Provide the [X, Y] coordinate of the cell's center where the given text is located.  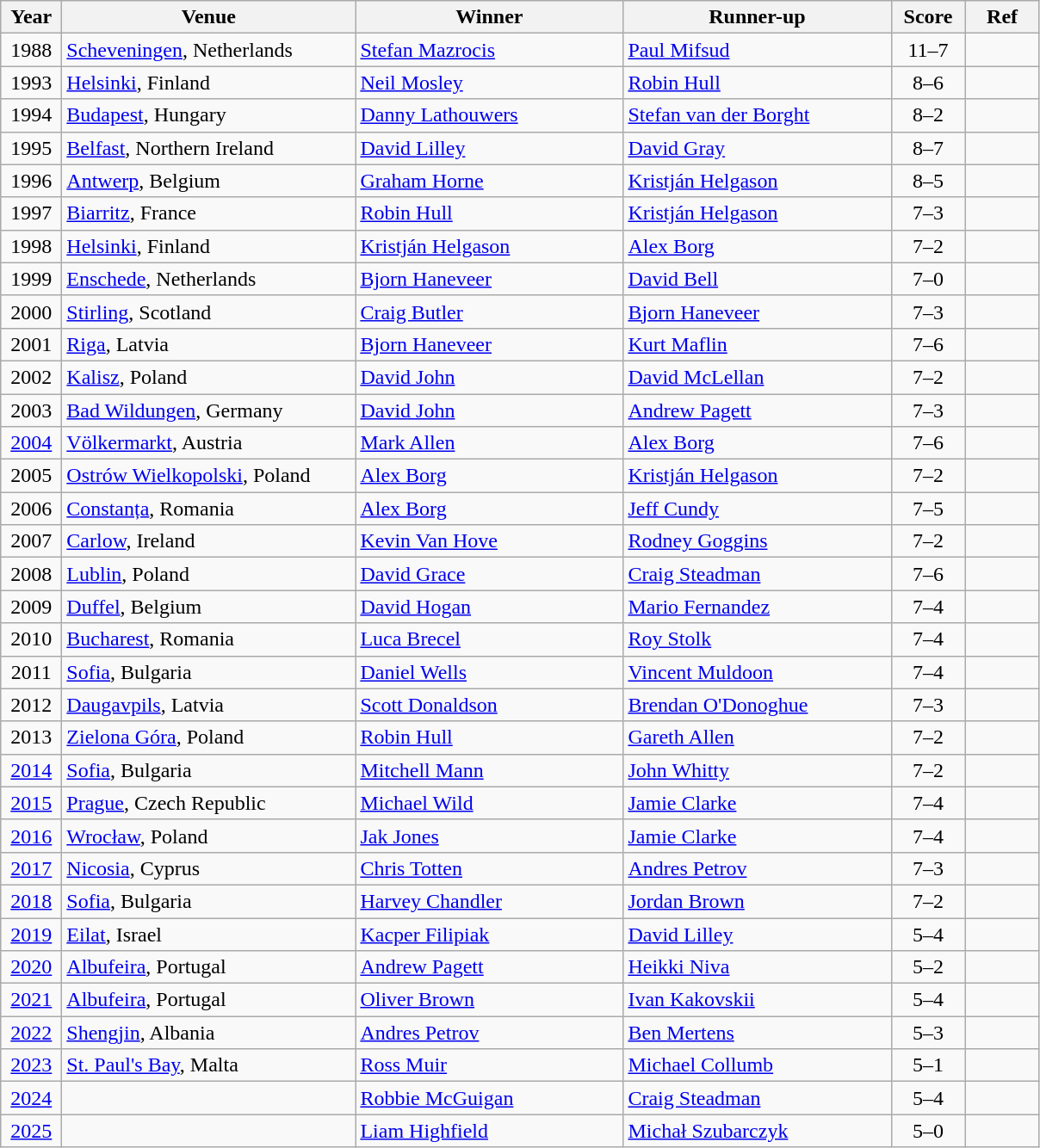
2015 [31, 803]
2018 [31, 901]
1993 [31, 83]
David Bell [758, 279]
2001 [31, 344]
5–2 [928, 967]
Daniel Wells [489, 672]
2025 [31, 1131]
David Grace [489, 574]
1994 [31, 115]
11–7 [928, 50]
2000 [31, 312]
Brendan O'Donoghue [758, 705]
Score [928, 17]
2007 [31, 541]
5–0 [928, 1131]
Harvey Chandler [489, 901]
Riga, Latvia [208, 344]
7–5 [928, 509]
John Whitty [758, 770]
Ostrów Wielkopolski, Poland [208, 476]
Scheveningen, Netherlands [208, 50]
Enschede, Netherlands [208, 279]
2012 [31, 705]
1998 [31, 246]
Kalisz, Poland [208, 377]
Stefan Mazrocis [489, 50]
Liam Highfield [489, 1131]
Craig Butler [489, 312]
2011 [31, 672]
Runner-up [758, 17]
Zielona Góra, Poland [208, 738]
Eilat, Israel [208, 934]
Paul Mifsud [758, 50]
Kurt Maflin [758, 344]
1997 [31, 213]
Mario Fernandez [758, 607]
Scott Donaldson [489, 705]
Budapest, Hungary [208, 115]
Jordan Brown [758, 901]
2005 [31, 476]
2016 [31, 836]
2024 [31, 1098]
Wrocław, Poland [208, 836]
2023 [31, 1065]
2014 [31, 770]
Rodney Goggins [758, 541]
1996 [31, 181]
Bucharest, Romania [208, 639]
Carlow, Ireland [208, 541]
7–0 [928, 279]
Year [31, 17]
Völkermarkt, Austria [208, 443]
2009 [31, 607]
Shengjin, Albania [208, 1033]
2010 [31, 639]
Belfast, Northern Ireland [208, 148]
5–3 [928, 1033]
Heikki Niva [758, 967]
Ref [1002, 17]
Bad Wildungen, Germany [208, 410]
2022 [31, 1033]
Danny Lathouwers [489, 115]
Ivan Kakovskii [758, 1000]
1995 [31, 148]
2020 [31, 967]
8–5 [928, 181]
2021 [31, 1000]
2008 [31, 574]
Lublin, Poland [208, 574]
Antwerp, Belgium [208, 181]
Kevin Van Hove [489, 541]
Neil Mosley [489, 83]
1988 [31, 50]
Venue [208, 17]
Michael Collumb [758, 1065]
Jeff Cundy [758, 509]
David McLellan [758, 377]
Luca Brecel [489, 639]
2019 [31, 934]
2003 [31, 410]
Mitchell Mann [489, 770]
Graham Horne [489, 181]
Prague, Czech Republic [208, 803]
Stefan van der Borght [758, 115]
2017 [31, 868]
2006 [31, 509]
8–6 [928, 83]
Chris Totten [489, 868]
Mark Allen [489, 443]
Vincent Muldoon [758, 672]
Kacper Filipiak [489, 934]
Daugavpils, Latvia [208, 705]
Michael Wild [489, 803]
Michał Szubarczyk [758, 1131]
Biarritz, France [208, 213]
Constanța, Romania [208, 509]
St. Paul's Bay, Malta [208, 1065]
Ben Mertens [758, 1033]
Oliver Brown [489, 1000]
8–7 [928, 148]
2004 [31, 443]
Jak Jones [489, 836]
Winner [489, 17]
1999 [31, 279]
Stirling, Scotland [208, 312]
Ross Muir [489, 1065]
Gareth Allen [758, 738]
2002 [31, 377]
2013 [31, 738]
Nicosia, Cyprus [208, 868]
David Hogan [489, 607]
8–2 [928, 115]
David Gray [758, 148]
5–1 [928, 1065]
Duffel, Belgium [208, 607]
Robbie McGuigan [489, 1098]
Roy Stolk [758, 639]
